Find where the given text appears and provide that cell's center as (X, Y) coordinate. 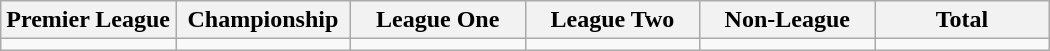
Total (962, 20)
Non-League (788, 20)
Championship (264, 20)
Premier League (88, 20)
League Two (612, 20)
League One (438, 20)
